Capture the cell that displays the provided text and extract its [x, y] central coordinate. 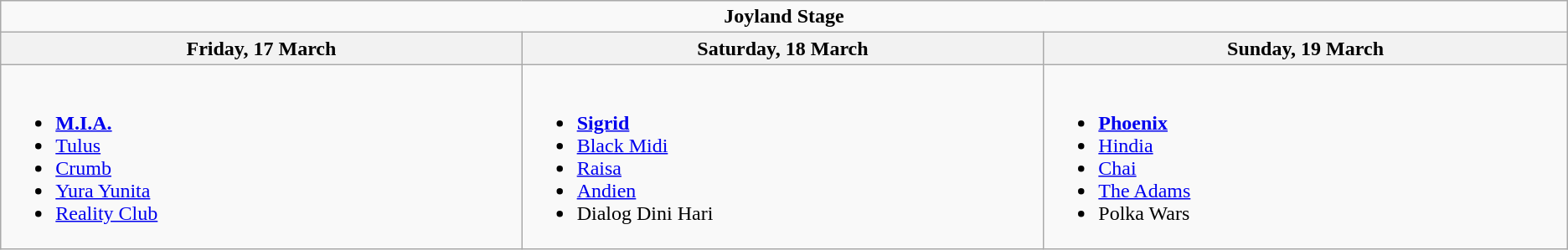
Joyland Stage [784, 17]
PhoenixHindiaChaiThe AdamsPolka Wars [1305, 157]
Friday, 17 March [261, 48]
M.I.A.TulusCrumbYura YunitaReality Club [261, 157]
Sunday, 19 March [1305, 48]
SigridBlack MidiRaisaAndienDialog Dini Hari [782, 157]
Saturday, 18 March [782, 48]
